From the cell containing the given text, extract its center point as (x, y) coordinate. 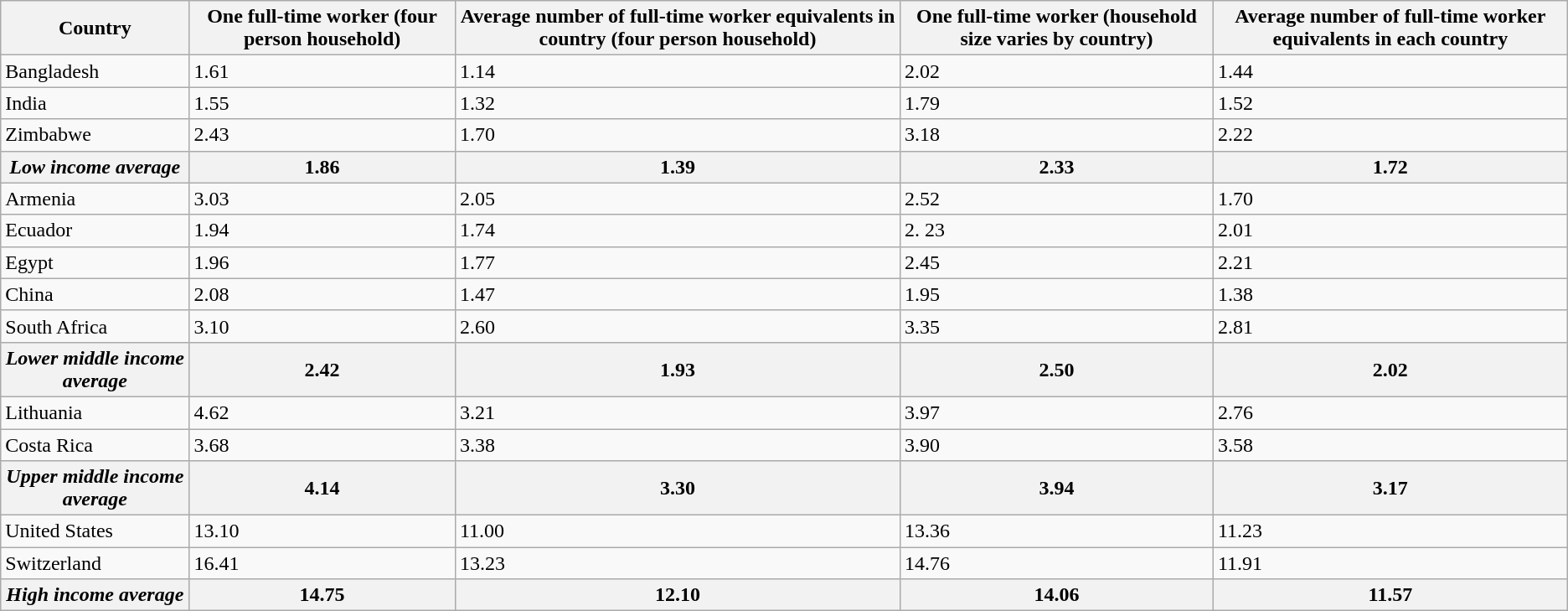
3.17 (1390, 488)
3.38 (677, 445)
1.74 (677, 230)
South Africa (95, 326)
1.86 (322, 167)
1.52 (1390, 103)
Lithuania (95, 412)
Costa Rica (95, 445)
1.77 (677, 262)
1.94 (322, 230)
Armenia (95, 199)
1.95 (1057, 294)
4.14 (322, 488)
11.00 (677, 531)
3.58 (1390, 445)
11.91 (1390, 563)
14.76 (1057, 563)
1.61 (322, 71)
1.79 (1057, 103)
3.68 (322, 445)
3.03 (322, 199)
14.75 (322, 595)
1.39 (677, 167)
3.97 (1057, 412)
3.21 (677, 412)
2.76 (1390, 412)
2.05 (677, 199)
Upper middle income average (95, 488)
3.18 (1057, 135)
2.81 (1390, 326)
Country (95, 28)
3.90 (1057, 445)
Average number of full-time worker equivalents in each country (1390, 28)
2.33 (1057, 167)
11.23 (1390, 531)
1.47 (677, 294)
2.60 (677, 326)
1.32 (677, 103)
2.52 (1057, 199)
14.06 (1057, 595)
1.44 (1390, 71)
1.72 (1390, 167)
Egypt (95, 262)
Ecuador (95, 230)
13.23 (677, 563)
16.41 (322, 563)
1.93 (677, 369)
Bangladesh (95, 71)
2.43 (322, 135)
Lower middle income average (95, 369)
13.36 (1057, 531)
Average number of full-time worker equivalents in country (four person household) (677, 28)
3.10 (322, 326)
3.94 (1057, 488)
2.01 (1390, 230)
3.30 (677, 488)
2.08 (322, 294)
Zimbabwe (95, 135)
2. 23 (1057, 230)
1.96 (322, 262)
11.57 (1390, 595)
One full-time worker (household size varies by country) (1057, 28)
4.62 (322, 412)
2.21 (1390, 262)
One full-time worker (four person household) (322, 28)
12.10 (677, 595)
13.10 (322, 531)
2.42 (322, 369)
Switzerland (95, 563)
2.50 (1057, 369)
1.14 (677, 71)
1.55 (322, 103)
2.22 (1390, 135)
2.45 (1057, 262)
Low income average (95, 167)
China (95, 294)
United States (95, 531)
High income average (95, 595)
1.38 (1390, 294)
India (95, 103)
3.35 (1057, 326)
